Detect which cell encompasses the target text, then output its [x, y] center coordinate. 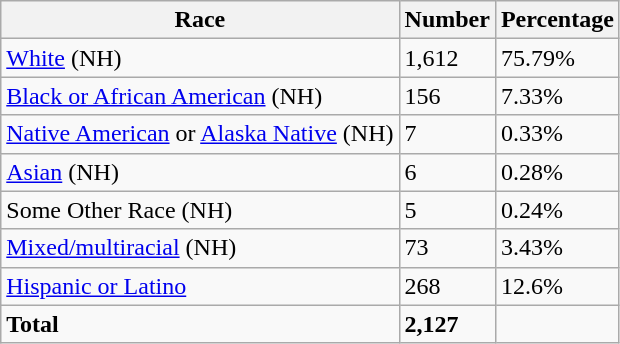
156 [447, 96]
Percentage [557, 20]
5 [447, 210]
Asian (NH) [200, 172]
7 [447, 134]
3.43% [557, 248]
Black or African American (NH) [200, 96]
75.79% [557, 58]
Mixed/multiracial (NH) [200, 248]
6 [447, 172]
73 [447, 248]
2,127 [447, 324]
Race [200, 20]
Hispanic or Latino [200, 286]
12.6% [557, 286]
Some Other Race (NH) [200, 210]
Number [447, 20]
0.24% [557, 210]
268 [447, 286]
Total [200, 324]
0.33% [557, 134]
7.33% [557, 96]
White (NH) [200, 58]
0.28% [557, 172]
Native American or Alaska Native (NH) [200, 134]
1,612 [447, 58]
